Locate the cell with the specified text and output its [x, y] center coordinate. 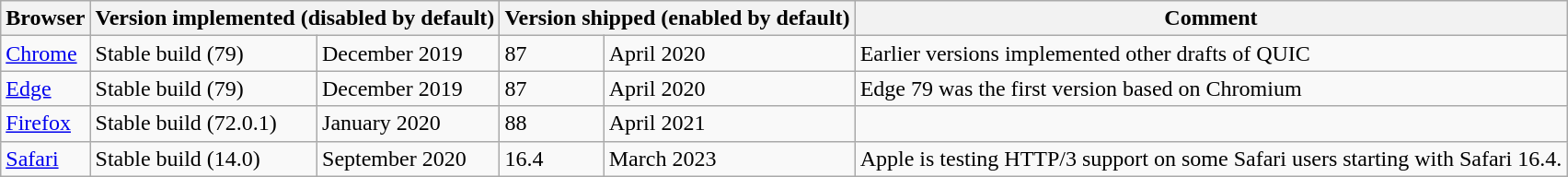
Browser [46, 18]
Earlier versions implemented other drafts of QUIC [1211, 53]
Firefox [46, 124]
Stable build (72.0.1) [203, 124]
Chrome [46, 53]
Safari [46, 159]
Apple is testing HTTP/3 support on some Safari users starting with Safari 16.4. [1211, 159]
Version shipped (enabled by default) [677, 18]
April 2021 [729, 124]
16.4 [552, 159]
Edge 79 was the first version based on Chromium [1211, 88]
January 2020 [409, 124]
Version implemented (disabled by default) [294, 18]
Comment [1211, 18]
88 [552, 124]
Stable build (14.0) [203, 159]
September 2020 [409, 159]
March 2023 [729, 159]
Edge [46, 88]
